Find where the given text appears and provide that cell's center as [x, y] coordinate. 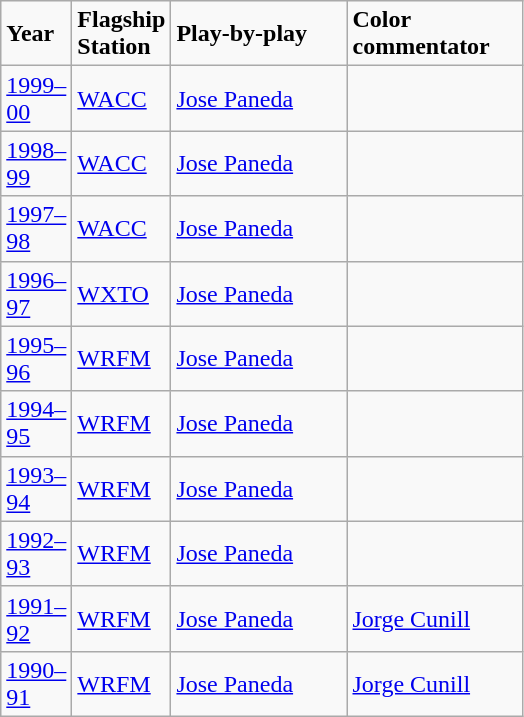
1992–93 [36, 554]
1997–98 [36, 228]
Year [36, 34]
1999–00 [36, 98]
1996–97 [36, 294]
1998–99 [36, 164]
1993–94 [36, 488]
1995–96 [36, 358]
Play-by-play [259, 34]
1991–92 [36, 618]
WXTO [122, 294]
1990–91 [36, 684]
Color commentator [435, 34]
Flagship Station [122, 34]
1994–95 [36, 424]
